Return (x, y) of the center of cell containing provided text 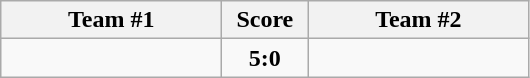
Score (265, 20)
5:0 (265, 58)
Team #1 (112, 20)
Team #2 (418, 20)
